Identify which cell holds the provided text, then report its [x, y] central coordinate. 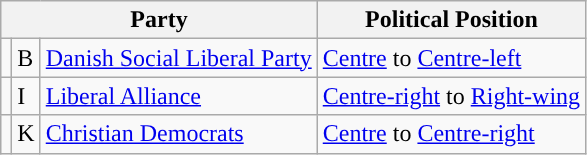
B [26, 58]
Centre to Centre-left [451, 58]
K [26, 134]
Party [159, 20]
Liberal Alliance [178, 96]
I [26, 96]
Danish Social Liberal Party [178, 58]
Political Position [451, 20]
Christian Democrats [178, 134]
Centre-right to Right-wing [451, 96]
Centre to Centre-right [451, 134]
